Output the (x, y) coordinate of the center of the cell containing the given text.  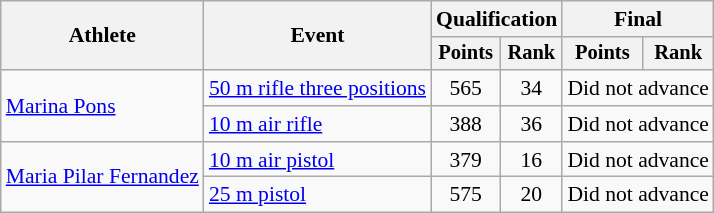
25 m pistol (318, 195)
Athlete (102, 36)
Maria Pilar Fernandez (102, 178)
Qualification (496, 19)
10 m air rifle (318, 124)
575 (466, 195)
Final (638, 19)
36 (531, 124)
10 m air pistol (318, 160)
379 (466, 160)
388 (466, 124)
Marina Pons (102, 106)
34 (531, 88)
565 (466, 88)
20 (531, 195)
50 m rifle three positions (318, 88)
Event (318, 36)
16 (531, 160)
